Identify which cell holds the provided text, then report its (x, y) central coordinate. 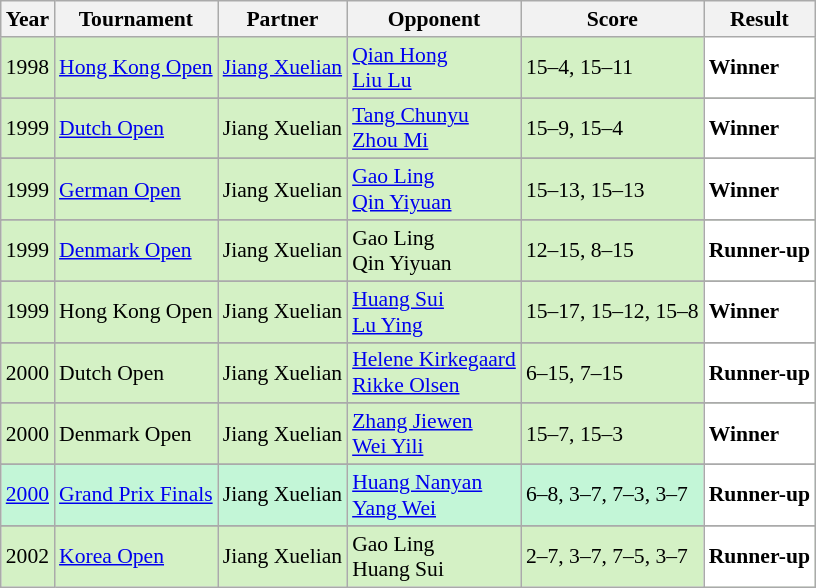
Tang Chunyu Zhou Mi (434, 128)
15–7, 15–3 (612, 434)
Zhang Jiewen Wei Yili (434, 434)
Score (612, 19)
Huang Nanyan Yang Wei (434, 496)
15–17, 15–12, 15–8 (612, 312)
6–8, 3–7, 7–3, 3–7 (612, 496)
Year (28, 19)
Helene Kirkegaard Rikke Olsen (434, 372)
12–15, 8–15 (612, 250)
2002 (28, 556)
2–7, 3–7, 7–5, 3–7 (612, 556)
15–13, 15–13 (612, 190)
Korea Open (136, 556)
15–4, 15–11 (612, 68)
Tournament (136, 19)
6–15, 7–15 (612, 372)
Partner (282, 19)
Grand Prix Finals (136, 496)
German Open (136, 190)
Gao Ling Huang Sui (434, 556)
Qian Hong Liu Lu (434, 68)
1998 (28, 68)
Result (760, 19)
15–9, 15–4 (612, 128)
Huang Sui Lu Ying (434, 312)
Opponent (434, 19)
